Return [X, Y] of the center of cell containing provided text 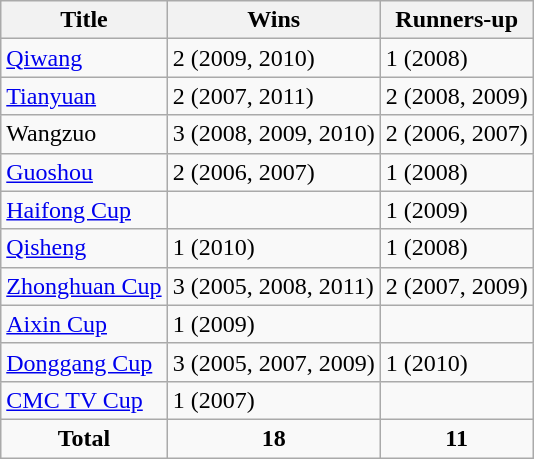
Runners-up [456, 20]
3 (2005, 2008, 2011) [274, 286]
2 (2009, 2010) [274, 58]
Guoshou [84, 172]
3 (2005, 2007, 2009) [274, 362]
Qiwang [84, 58]
2 (2007, 2009) [456, 286]
Haifong Cup [84, 210]
2 (2007, 2011) [274, 96]
CMC TV Cup [84, 400]
Title [84, 20]
Qisheng [84, 248]
Donggang Cup [84, 362]
Tianyuan [84, 96]
18 [274, 438]
1 (2007) [274, 400]
Zhonghuan Cup [84, 286]
2 (2008, 2009) [456, 96]
Total [84, 438]
11 [456, 438]
Wangzuo [84, 134]
3 (2008, 2009, 2010) [274, 134]
Aixin Cup [84, 324]
Wins [274, 20]
